For the text-containing cell, return its midpoint in [x, y] coordinate format. 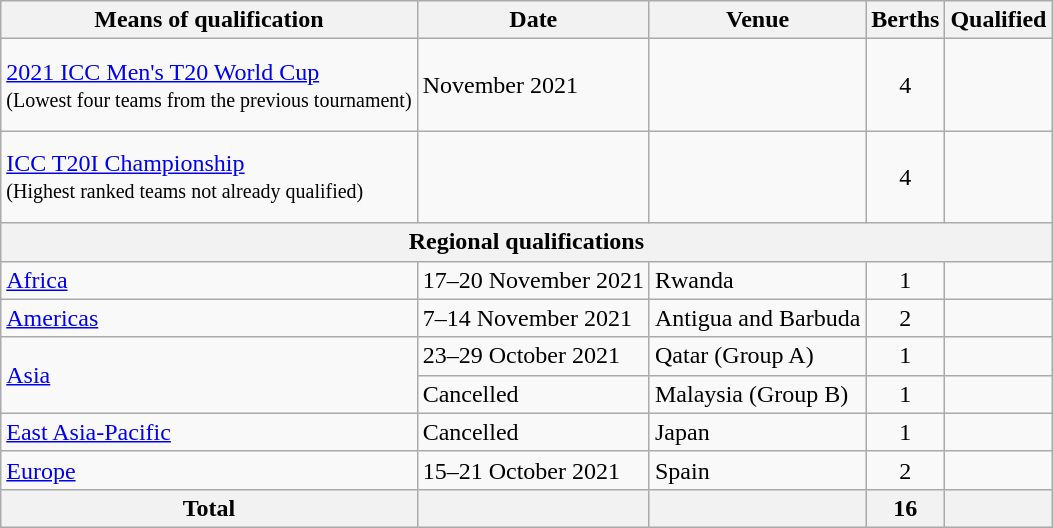
Spain [757, 470]
East Asia-Pacific [209, 432]
Americas [209, 318]
November 2021 [533, 85]
Asia [209, 375]
Japan [757, 432]
17–20 November 2021 [533, 280]
Total [209, 508]
Qualified [998, 20]
Africa [209, 280]
ICC T20I Championship(Highest ranked teams not already qualified) [209, 177]
Berths [906, 20]
2021 ICC Men's T20 World Cup(Lowest four teams from the previous tournament) [209, 85]
16 [906, 508]
15–21 October 2021 [533, 470]
Antigua and Barbuda [757, 318]
Malaysia (Group B) [757, 394]
Europe [209, 470]
23–29 October 2021 [533, 356]
Qatar (Group A) [757, 356]
Rwanda [757, 280]
Date [533, 20]
7–14 November 2021 [533, 318]
Regional qualifications [526, 242]
Means of qualification [209, 20]
Venue [757, 20]
